Extract the [X, Y] coordinate from the center of the cell holding the provided text.  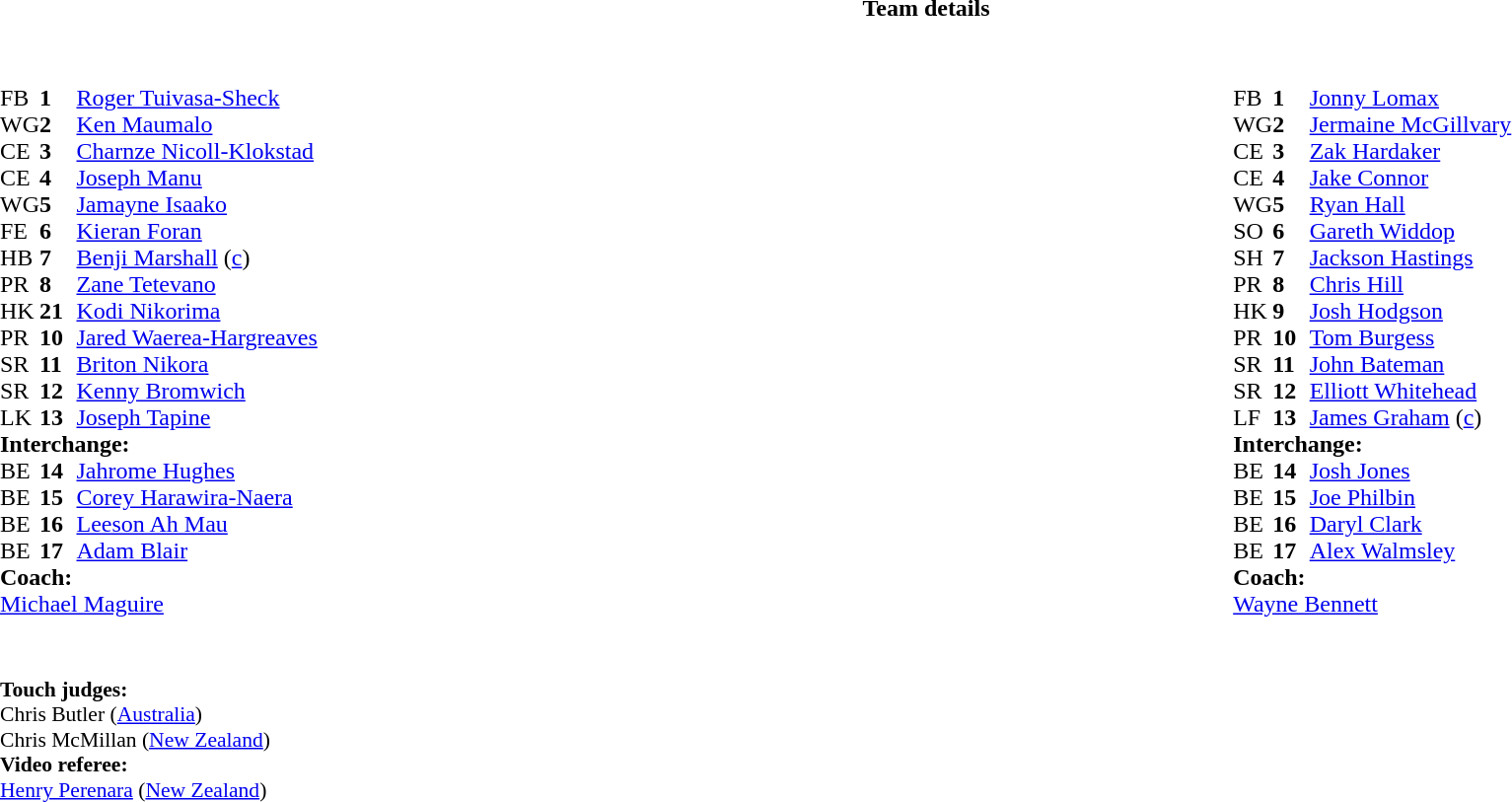
Roger Tuivasa-Sheck [196, 99]
Ryan Hall [1410, 205]
Daryl Clark [1410, 525]
Elliott Whitehead [1410, 391]
Jake Connor [1410, 178]
Kodi Nikorima [196, 312]
SH [1253, 258]
Joseph Tapine [196, 418]
Josh Jones [1410, 472]
21 [58, 312]
Michael Maguire [178, 604]
Kenny Bromwich [196, 391]
John Bateman [1410, 365]
LF [1253, 418]
Jared Waerea-Hargreaves [196, 337]
Briton Nikora [196, 365]
Adam Blair [196, 550]
James Graham (c) [1410, 418]
Zak Hardaker [1410, 152]
Zane Tetevano [196, 284]
Kieran Foran [196, 231]
Ken Maumalo [196, 124]
9 [1291, 312]
Jamayne Isaako [196, 205]
SO [1253, 231]
Corey Harawira-Naera [196, 497]
Joseph Manu [196, 178]
Alex Walmsley [1410, 550]
Joe Philbin [1410, 497]
Jermaine McGillvary [1410, 124]
Jackson Hastings [1410, 258]
Jonny Lomax [1410, 99]
FE [20, 231]
Tom Burgess [1410, 337]
HB [20, 258]
Jahrome Hughes [196, 472]
Leeson Ah Mau [196, 525]
Chris Hill [1410, 284]
Josh Hodgson [1410, 312]
LK [20, 418]
Charnze Nicoll-Klokstad [196, 152]
Benji Marshall (c) [196, 258]
Gareth Widdop [1410, 231]
